Find where the given text appears and provide that cell's center as (x, y) coordinate. 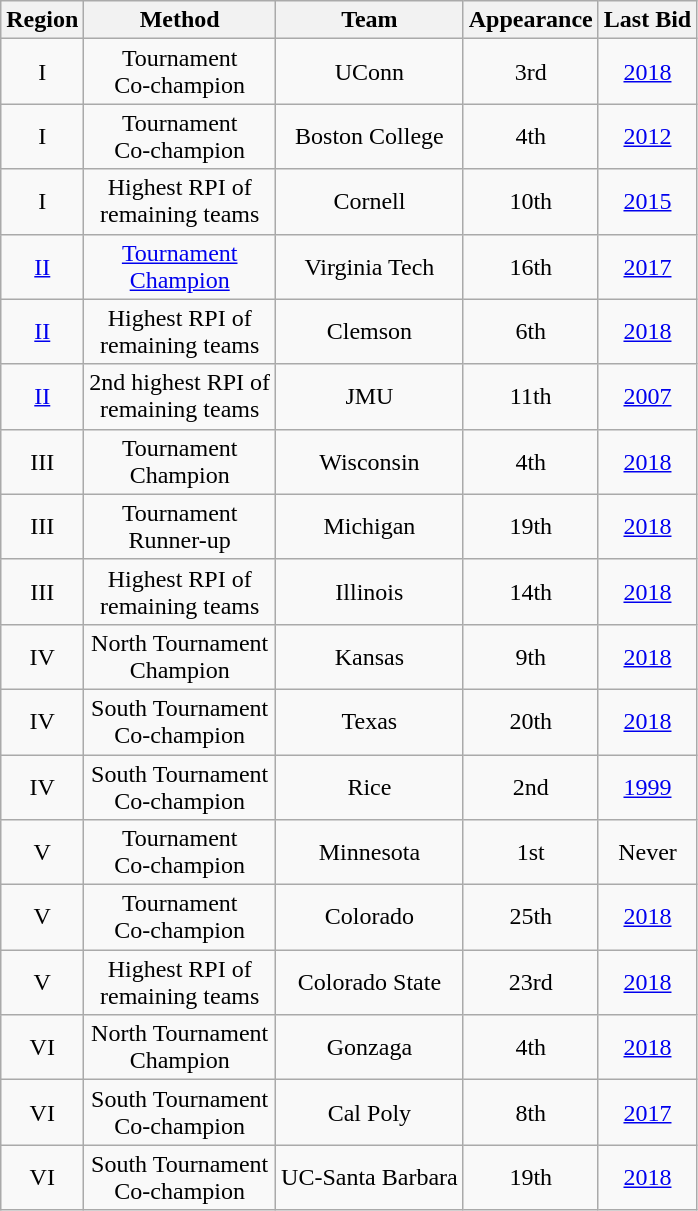
Rice (370, 786)
Region (42, 20)
3rd (530, 72)
Virginia Tech (370, 266)
6th (530, 332)
Michigan (370, 526)
1st (530, 852)
Never (647, 852)
Cornell (370, 202)
Kansas (370, 656)
25th (530, 918)
8th (530, 1112)
20th (530, 722)
11th (530, 396)
2012 (647, 136)
1999 (647, 786)
Team (370, 20)
23rd (530, 982)
UC-Santa Barbara (370, 1178)
Method (180, 20)
16th (530, 266)
Appearance (530, 20)
Last Bid (647, 20)
Gonzaga (370, 1048)
2nd highest RPI ofremaining teams (180, 396)
Clemson (370, 332)
Boston College (370, 136)
2007 (647, 396)
Illinois (370, 592)
2nd (530, 786)
14th (530, 592)
Wisconsin (370, 462)
UConn (370, 72)
10th (530, 202)
2015 (647, 202)
TournamentRunner-up (180, 526)
Colorado (370, 918)
JMU (370, 396)
Texas (370, 722)
Cal Poly (370, 1112)
Minnesota (370, 852)
9th (530, 656)
Colorado State (370, 982)
